Extract the (x, y) coordinate from the center of the cell holding the provided text.  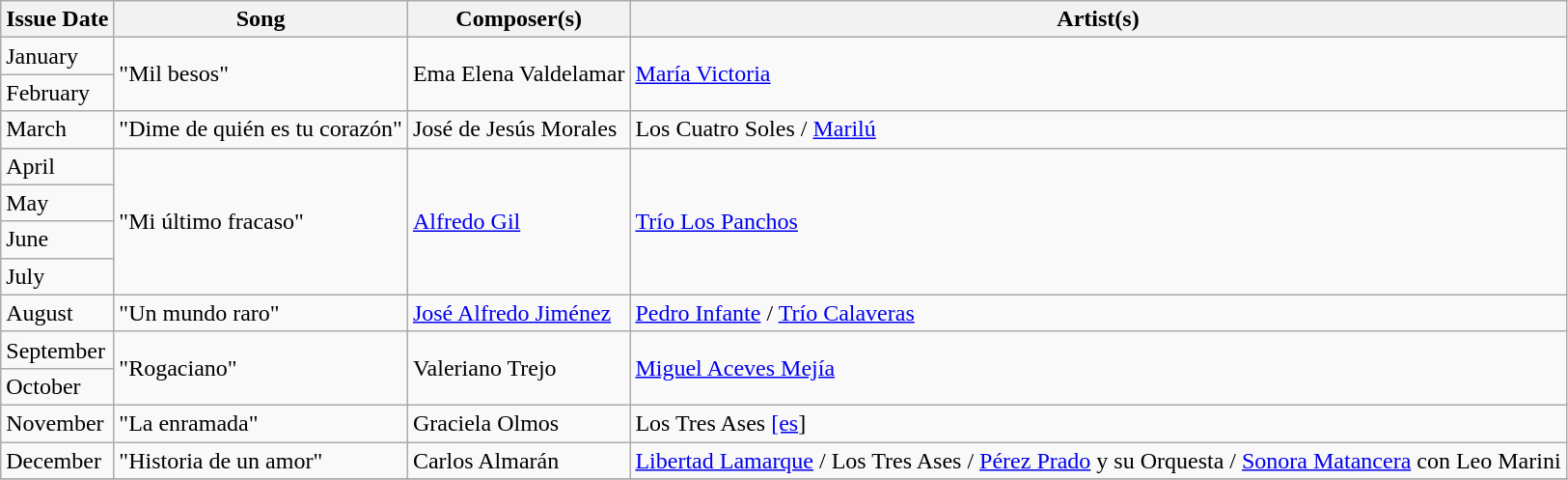
Composer(s) (519, 19)
Issue Date (58, 19)
"Rogaciano" (261, 368)
María Victoria (1098, 74)
"Un mundo raro" (261, 313)
"La enramada" (261, 423)
August (58, 313)
September (58, 350)
October (58, 386)
May (58, 203)
December (58, 461)
"Mi último fracaso" (261, 221)
Alfredo Gil (519, 221)
April (58, 166)
Valeriano Trejo (519, 368)
Los Tres Ases [es] (1098, 423)
Trío Los Panchos (1098, 221)
June (58, 240)
Ema Elena Valdelamar (519, 74)
November (58, 423)
January (58, 56)
Graciela Olmos (519, 423)
July (58, 276)
Miguel Aceves Mejía (1098, 368)
"Historia de un amor" (261, 461)
José Alfredo Jiménez (519, 313)
Pedro Infante / Trío Calaveras (1098, 313)
Libertad Lamarque / Los Tres Ases / Pérez Prado y su Orquesta / Sonora Matancera con Leo Marini (1098, 461)
"Mil besos" (261, 74)
Artist(s) (1098, 19)
February (58, 93)
"Dime de quién es tu corazón" (261, 129)
Los Cuatro Soles / Marilú (1098, 129)
Song (261, 19)
March (58, 129)
Carlos Almarán (519, 461)
José de Jesús Morales (519, 129)
